Return the (x, y) coordinate for the center point of the cell that contains the specified text.  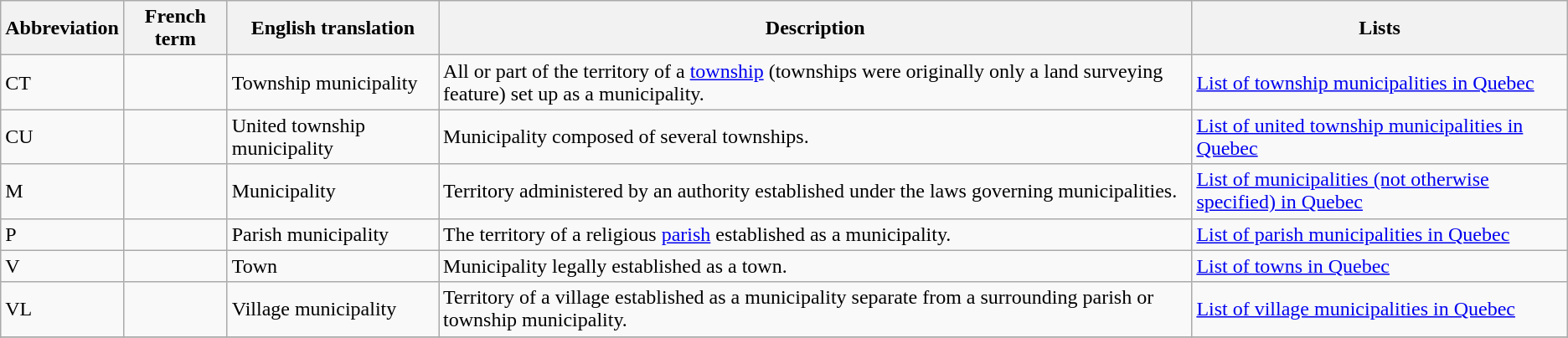
List of towns in Quebec (1380, 266)
Abbreviation (62, 28)
United township municipality (333, 137)
List of parish municipalities in Quebec (1380, 234)
Parish municipality (333, 234)
V (62, 266)
Municipality legally established as a town. (816, 266)
Lists (1380, 28)
Municipality composed of several townships. (816, 137)
All or part of the territory of a township (townships were originally only a land surveying feature) set up as a municipality. (816, 82)
List of united township municipalities in Quebec (1380, 137)
Territory administered by an authority established under the laws governing municipalities. (816, 191)
Township municipality (333, 82)
M (62, 191)
P (62, 234)
List of village municipalities in Quebec (1380, 310)
VL (62, 310)
List of township municipalities in Quebec (1380, 82)
The territory of a religious parish established as a municipality. (816, 234)
CU (62, 137)
Description (816, 28)
French term (175, 28)
Town (333, 266)
CT (62, 82)
Village municipality (333, 310)
Territory of a village established as a municipality separate from a surrounding parish or township municipality. (816, 310)
List of municipalities (not otherwise specified) in Quebec (1380, 191)
English translation (333, 28)
Municipality (333, 191)
